Determine the [x, y] coordinate at the center of the cell enclosing the given text.  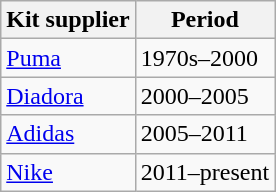
2000–2005 [204, 96]
1970s–2000 [204, 58]
Kit supplier [68, 20]
Nike [68, 172]
2011–present [204, 172]
2005–2011 [204, 134]
Adidas [68, 134]
Diadora [68, 96]
Puma [68, 58]
Period [204, 20]
